Scan for the cell matching the given text and deliver its [x, y] coordinate at center. 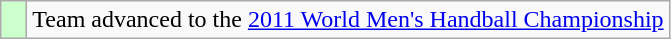
Team advanced to the 2011 World Men's Handball Championship [348, 20]
